Locate the cell with the specified text and output its (x, y) center coordinate. 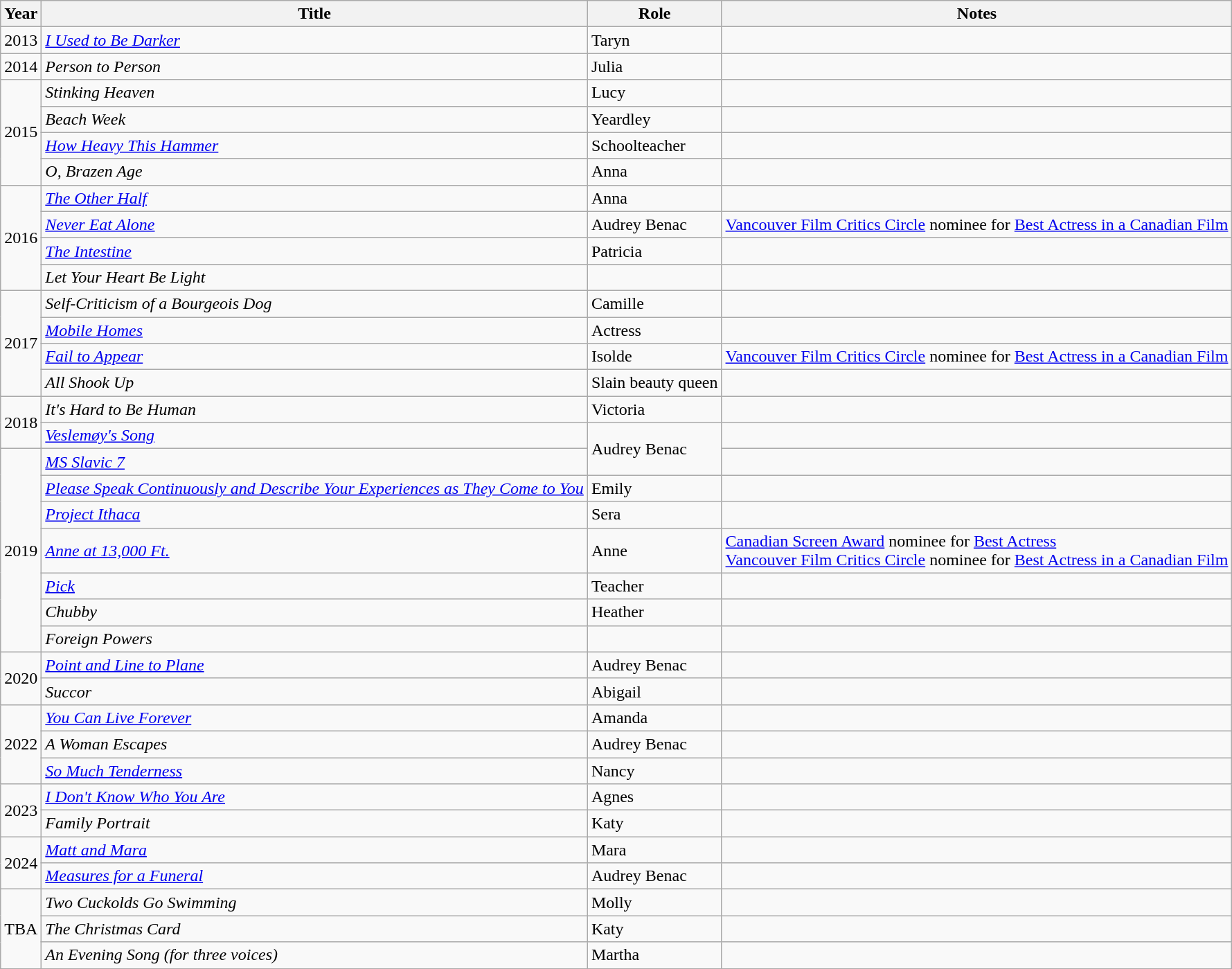
Self-Criticism of a Bourgeois Dog (314, 303)
2014 (21, 66)
Abigail (654, 691)
Isolde (654, 357)
Anne at 13,000 Ft. (314, 550)
Agnes (654, 797)
2017 (21, 343)
How Heavy This Hammer (314, 145)
Role (654, 14)
An Evening Song (for three voices) (314, 955)
2023 (21, 810)
Notes (976, 14)
Molly (654, 903)
I Used to Be Darker (314, 40)
Beach Week (314, 119)
2024 (21, 863)
MS Slavic 7 (314, 462)
Foreign Powers (314, 639)
Yeardley (654, 119)
Sera (654, 515)
TBA (21, 929)
Project Ithaca (314, 515)
2019 (21, 550)
Pick (314, 586)
Canadian Screen Award nominee for Best ActressVancouver Film Critics Circle nominee for Best Actress in a Canadian Film (976, 550)
Anne (654, 550)
2015 (21, 132)
Veslemøy's Song (314, 436)
Teacher (654, 586)
2016 (21, 238)
Heather (654, 612)
Two Cuckolds Go Swimming (314, 903)
Amanda (654, 718)
Julia (654, 66)
Mobile Homes (314, 330)
The Christmas Card (314, 929)
Let Your Heart Be Light (314, 277)
Victoria (654, 409)
Chubby (314, 612)
I Don't Know Who You Are (314, 797)
Actress (654, 330)
A Woman Escapes (314, 744)
Family Portrait (314, 824)
Measures for a Funeral (314, 876)
Nancy (654, 771)
So Much Tenderness (314, 771)
Martha (654, 955)
Lucy (654, 93)
Succor (314, 691)
Point and Line to Plane (314, 665)
2022 (21, 744)
Person to Person (314, 66)
Schoolteacher (654, 145)
Emily (654, 488)
Slain beauty queen (654, 383)
Please Speak Continuously and Describe Your Experiences as They Come to You (314, 488)
All Shook Up (314, 383)
Taryn (654, 40)
Patricia (654, 251)
2013 (21, 40)
Fail to Appear (314, 357)
You Can Live Forever (314, 718)
2020 (21, 678)
It's Hard to Be Human (314, 409)
Title (314, 14)
Camille (654, 303)
Mara (654, 850)
Matt and Mara (314, 850)
2018 (21, 423)
Stinking Heaven (314, 93)
Year (21, 14)
The Other Half (314, 198)
The Intestine (314, 251)
O, Brazen Age (314, 172)
Never Eat Alone (314, 224)
